Return [X, Y] of the center of cell containing provided text 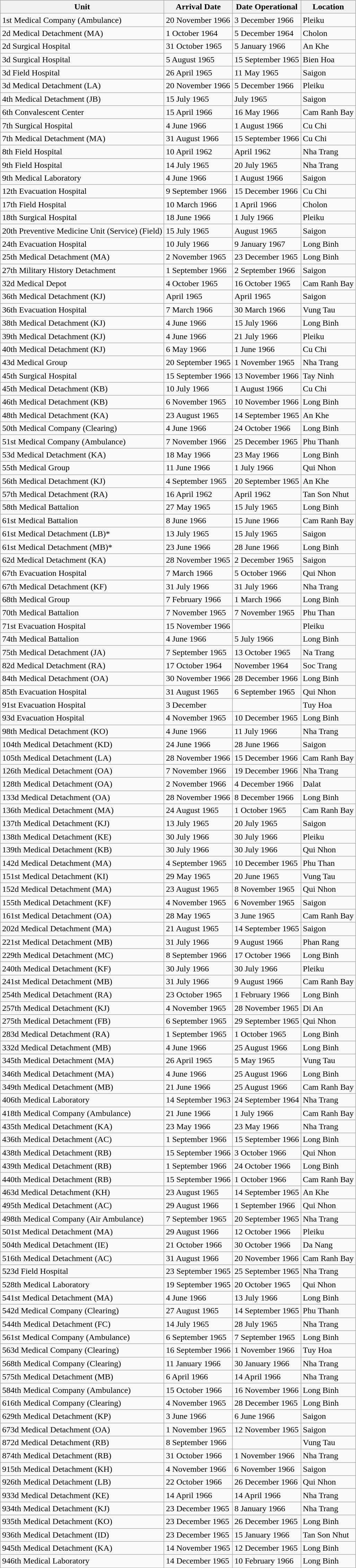
56th Medical Detachment (KJ) [82, 481]
July 1965 [267, 99]
45th Surgical Hospital [82, 375]
53d Medical Detachment (KA) [82, 455]
133d Medical Detachment (OA) [82, 797]
418th Medical Company (Ambulance) [82, 1113]
11 May 1965 [267, 73]
12th Evacuation Hospital [82, 191]
Soc Trang [328, 665]
2d Surgical Hospital [82, 46]
4 December 1966 [267, 784]
13 July 1966 [267, 1298]
945th Medical Detachment (KA) [82, 1548]
1 March 1966 [267, 600]
2 September 1966 [267, 270]
21 July 1966 [267, 336]
11 July 1966 [267, 731]
36th Evacuation Hospital [82, 310]
67th Evacuation Hospital [82, 573]
139th Medical Detachment (KB) [82, 850]
152d Medical Detachment (MA) [82, 889]
Na Trang [328, 652]
15 April 1966 [198, 112]
17 October 1966 [267, 955]
12 October 1966 [267, 1232]
18 May 1966 [198, 455]
Tay Ninh [328, 375]
142d Medical Detachment (MA) [82, 863]
45th Medical Detachment (KB) [82, 389]
5 May 1965 [267, 1061]
561st Medical Company (Ambulance) [82, 1337]
2 December 1965 [267, 560]
62d Medical Detachment (KA) [82, 560]
43d Medical Group [82, 362]
71st Evacuation Hospital [82, 626]
616th Medical Company (Clearing) [82, 1403]
22 October 1966 [198, 1482]
19 December 1966 [267, 771]
11 June 1966 [198, 468]
137th Medical Detachment (KJ) [82, 824]
68th Medical Group [82, 600]
6 November 1966 [267, 1469]
25 December 1965 [267, 442]
7 February 1966 [198, 600]
1 September 1965 [198, 1034]
24 August 1965 [198, 810]
542d Medical Company (Clearing) [82, 1311]
1 October 1964 [198, 33]
9th Field Hospital [82, 165]
25th Medical Detachment (MA) [82, 257]
15 October 1966 [198, 1390]
61st Medical Battalion [82, 520]
16 October 1965 [267, 283]
1 February 1966 [267, 995]
27 August 1965 [198, 1311]
28 December 1966 [267, 679]
1 June 1966 [267, 349]
13 November 1966 [267, 375]
5 October 1966 [267, 573]
16 November 1966 [267, 1390]
Arrival Date [198, 7]
8 December 1966 [267, 797]
61st Medical Detachment (LB)* [82, 534]
5 January 1966 [267, 46]
Date Operational [267, 7]
7th Medical Detachment (MA) [82, 138]
915th Medical Detachment (KH) [82, 1469]
14 September 1963 [198, 1100]
48th Medical Detachment (KA) [82, 415]
51st Medical Company (Ambulance) [82, 442]
August 1965 [267, 231]
25 September 1965 [267, 1271]
16 September 1966 [198, 1350]
436th Medical Detachment (AC) [82, 1140]
435th Medical Detachment (KA) [82, 1126]
946th Medical Laboratory [82, 1561]
15 September 1965 [267, 60]
21 October 1966 [198, 1245]
575th Medical Detachment (MB) [82, 1377]
Unit [82, 7]
15 July 1966 [267, 323]
3 December 1966 [267, 20]
346th Medical Detachment (MA) [82, 1074]
28 July 1965 [267, 1324]
254th Medical Detachment (RA) [82, 995]
3 June 1966 [198, 1416]
504th Medical Detachment (IE) [82, 1245]
4 October 1965 [198, 283]
4th Medical Detachment (JB) [82, 99]
936th Medical Detachment (ID) [82, 1535]
11 January 1966 [198, 1363]
5 December 1966 [267, 86]
283d Medical Detachment (RA) [82, 1034]
10 March 1966 [198, 205]
105th Medical Detachment (LA) [82, 758]
18 June 1966 [198, 218]
15 November 1966 [198, 626]
275th Medical Detachment (FB) [82, 1021]
21 August 1965 [198, 929]
345th Medical Detachment (MA) [82, 1061]
1st Medical Company (Ambulance) [82, 20]
70th Medical Battalion [82, 613]
523d Field Hospital [82, 1271]
2 November 1966 [198, 784]
138th Medical Detachment (KE) [82, 837]
82d Medical Detachment (RA) [82, 665]
30 October 1966 [267, 1245]
31 October 1966 [198, 1456]
38th Medical Detachment (KJ) [82, 323]
26 December 1965 [267, 1522]
439th Medical Detachment (RB) [82, 1166]
28 May 1965 [198, 916]
93d Evacuation Hospital [82, 718]
Dalat [328, 784]
3d Field Hospital [82, 73]
9 January 1967 [267, 244]
495th Medical Detachment (AC) [82, 1205]
98th Medical Detachment (KO) [82, 731]
926th Medical Detachment (LB) [82, 1482]
30 November 1966 [198, 679]
155th Medical Detachment (KF) [82, 903]
57th Medical Detachment (RA) [82, 494]
3d Surgical Hospital [82, 60]
31 August 1965 [198, 692]
12 November 1965 [267, 1430]
Da Nang [328, 1245]
501st Medical Detachment (MA) [82, 1232]
10 February 1966 [267, 1561]
32d Medical Depot [82, 283]
568th Medical Company (Clearing) [82, 1363]
13 October 1965 [267, 652]
85th Evacuation Hospital [82, 692]
438th Medical Detachment (RB) [82, 1153]
406th Medical Laboratory [82, 1100]
91st Evacuation Hospital [82, 705]
161st Medical Detachment (OA) [82, 916]
136th Medical Detachment (MA) [82, 810]
39th Medical Detachment (KJ) [82, 336]
5 August 1965 [198, 60]
30 March 1966 [267, 310]
6 May 1966 [198, 349]
46th Medical Detachment (KB) [82, 402]
14 November 1965 [198, 1548]
6 June 1966 [267, 1416]
934th Medical Detachment (KJ) [82, 1508]
27 May 1965 [198, 507]
6th Convalescent Center [82, 112]
23 October 1965 [198, 995]
5 July 1966 [267, 639]
6 April 1966 [198, 1377]
544th Medical Detachment (FC) [82, 1324]
36th Medical Detachment (KJ) [82, 297]
221st Medical Detachment (MB) [82, 942]
16 April 1962 [198, 494]
14 December 1965 [198, 1561]
23 June 1966 [198, 547]
29 September 1965 [267, 1021]
332d Medical Detachment (MB) [82, 1048]
463d Medical Detachment (KH) [82, 1192]
202d Medical Detachment (MA) [82, 929]
7th Surgical Hospital [82, 125]
673d Medical Detachment (OA) [82, 1430]
872d Medical Detachment (RB) [82, 1443]
874th Medical Detachment (RB) [82, 1456]
2 November 1965 [198, 257]
1 October 1966 [267, 1179]
58th Medical Battalion [82, 507]
9 September 1966 [198, 191]
8 January 1966 [267, 1508]
19 September 1965 [198, 1285]
629th Medical Detachment (KP) [82, 1416]
12 December 1965 [267, 1548]
935th Medical Detachment (KO) [82, 1522]
5 December 1964 [267, 33]
516th Medical Detachment (AC) [82, 1258]
Bien Hoa [328, 60]
18th Surgical Hospital [82, 218]
20 October 1965 [267, 1285]
3d Medical Detachment (LA) [82, 86]
1 April 1966 [267, 205]
229th Medical Detachment (MC) [82, 955]
4 November 1966 [198, 1469]
528th Medical Laboratory [82, 1285]
9th Medical Laboratory [82, 178]
75th Medical Detachment (JA) [82, 652]
November 1964 [267, 665]
17th Field Hospital [82, 205]
128th Medical Detachment (OA) [82, 784]
349th Medical Detachment (MB) [82, 1087]
Phan Rang [328, 942]
440th Medical Detachment (RB) [82, 1179]
30 January 1966 [267, 1363]
31 October 1965 [198, 46]
498th Medical Company (Air Ambulance) [82, 1218]
26 December 1966 [267, 1482]
74th Medical Battalion [82, 639]
27th Military History Detachment [82, 270]
10 April 1962 [198, 152]
16 May 1966 [267, 112]
3 October 1966 [267, 1153]
933d Medical Detachment (KE) [82, 1495]
20 June 1965 [267, 876]
240th Medical Detachment (KF) [82, 968]
67th Medical Detachment (KF) [82, 587]
Location [328, 7]
563d Medical Company (Clearing) [82, 1350]
584th Medical Company (Ambulance) [82, 1390]
29 May 1965 [198, 876]
3 December [198, 705]
84th Medical Detachment (OA) [82, 679]
541st Medical Detachment (MA) [82, 1298]
17 October 1964 [198, 665]
20th Preventive Medicine Unit (Service) (Field) [82, 231]
61st Medical Detachment (MB)* [82, 547]
10 November 1966 [267, 402]
8 June 1966 [198, 520]
104th Medical Detachment (KD) [82, 744]
24th Evacuation Hospital [82, 244]
28 December 1965 [267, 1403]
40th Medical Detachment (KJ) [82, 349]
15 June 1966 [267, 520]
15 January 1966 [267, 1535]
55th Medical Group [82, 468]
2d Medical Detachment (MA) [82, 33]
24 June 1966 [198, 744]
257th Medical Detachment (KJ) [82, 1008]
151st Medical Detachment (KI) [82, 876]
3 June 1965 [267, 916]
241st Medical Detachment (MB) [82, 981]
8 November 1965 [267, 889]
23 September 1965 [198, 1271]
Di An [328, 1008]
126th Medical Detachment (OA) [82, 771]
50th Medical Company (Clearing) [82, 428]
24 September 1964 [267, 1100]
8th Field Hospital [82, 152]
